Return the [X, Y] coordinate for the center point of the cell that contains the specified text.  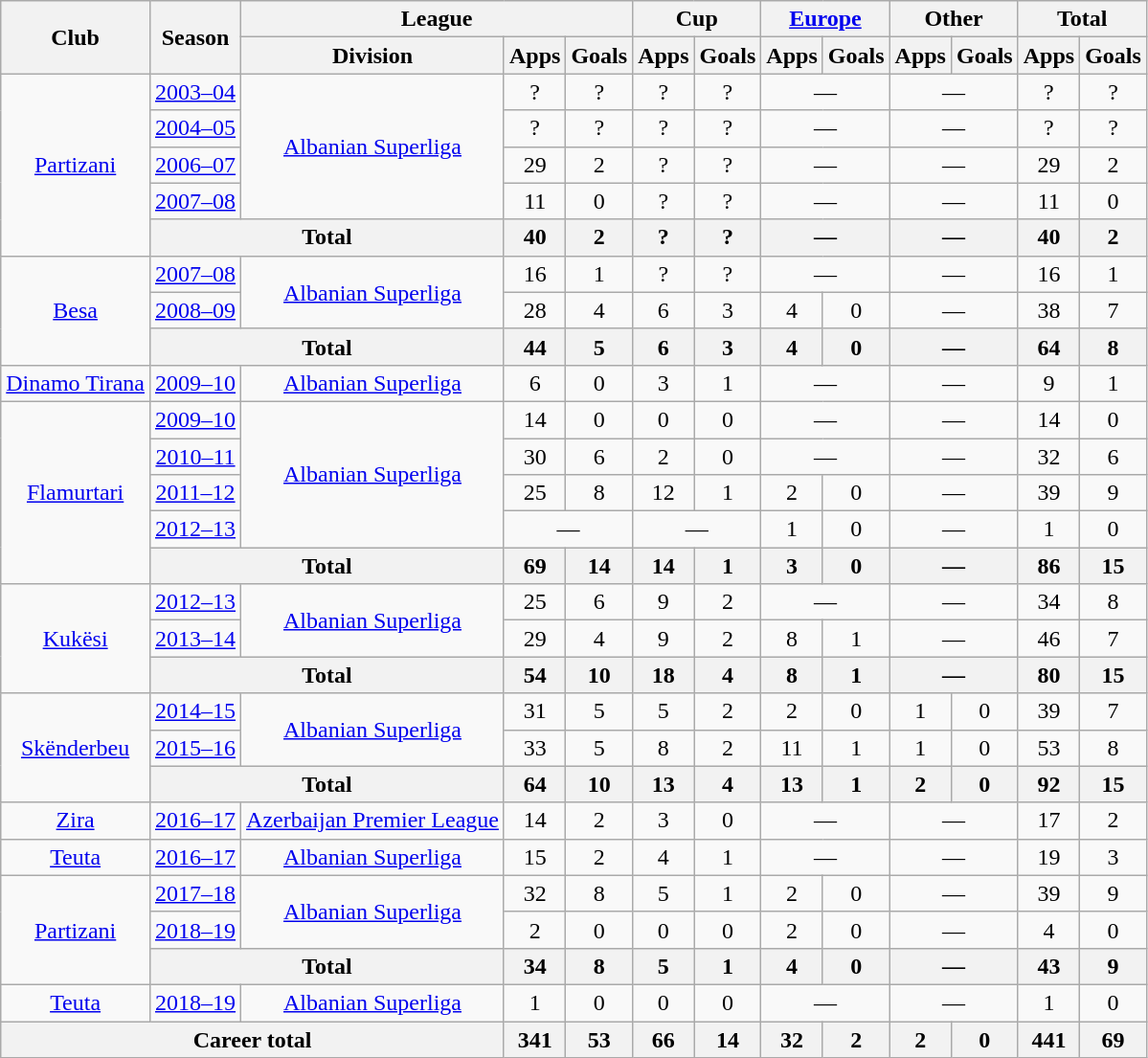
2014–15 [195, 711]
441 [1048, 1039]
Zira [76, 821]
League [437, 19]
2004–05 [195, 128]
Cup [697, 19]
38 [1048, 310]
18 [664, 675]
Career total [253, 1039]
28 [534, 310]
80 [1048, 675]
Club [76, 37]
Flamurtari [76, 492]
Kukësi [76, 639]
341 [534, 1039]
Other [954, 19]
Season [195, 37]
2011–12 [195, 493]
31 [534, 711]
2017–18 [195, 893]
2015–16 [195, 748]
12 [664, 493]
30 [534, 457]
54 [534, 675]
86 [1048, 566]
Europe [825, 19]
2010–11 [195, 457]
19 [1048, 857]
2003–04 [195, 92]
33 [534, 748]
92 [1048, 784]
Besa [76, 310]
2008–09 [195, 310]
46 [1048, 639]
66 [664, 1039]
2006–07 [195, 165]
43 [1048, 966]
2013–14 [195, 639]
Division [373, 56]
17 [1048, 821]
Azerbaijan Premier League [373, 821]
Skënderbeu [76, 748]
44 [534, 347]
Dinamo Tirana [76, 383]
